Return the (x, y) coordinate for the center point of the cell that contains the specified text.  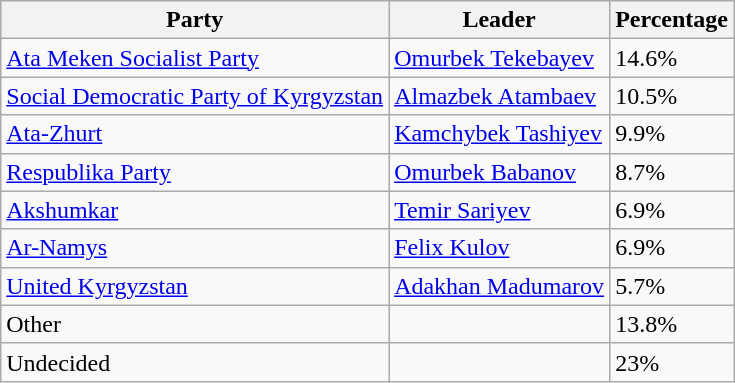
Ar-Namys (195, 248)
Undecided (195, 362)
Other (195, 324)
13.8% (672, 324)
Kamchybek Tashiyev (500, 134)
5.7% (672, 286)
9.9% (672, 134)
10.5% (672, 96)
14.6% (672, 58)
United Kyrgyzstan (195, 286)
Almazbek Atambaev (500, 96)
Ata Meken Socialist Party (195, 58)
Akshumkar (195, 210)
Ata-Zhurt (195, 134)
Adakhan Madumarov (500, 286)
Temir Sariyev (500, 210)
Omurbek Babanov (500, 172)
23% (672, 362)
Party (195, 20)
Felix Kulov (500, 248)
Leader (500, 20)
Percentage (672, 20)
Omurbek Tekebayev (500, 58)
8.7% (672, 172)
Social Democratic Party of Kyrgyzstan (195, 96)
Respublika Party (195, 172)
